For the text-containing cell, return its midpoint in [X, Y] coordinate format. 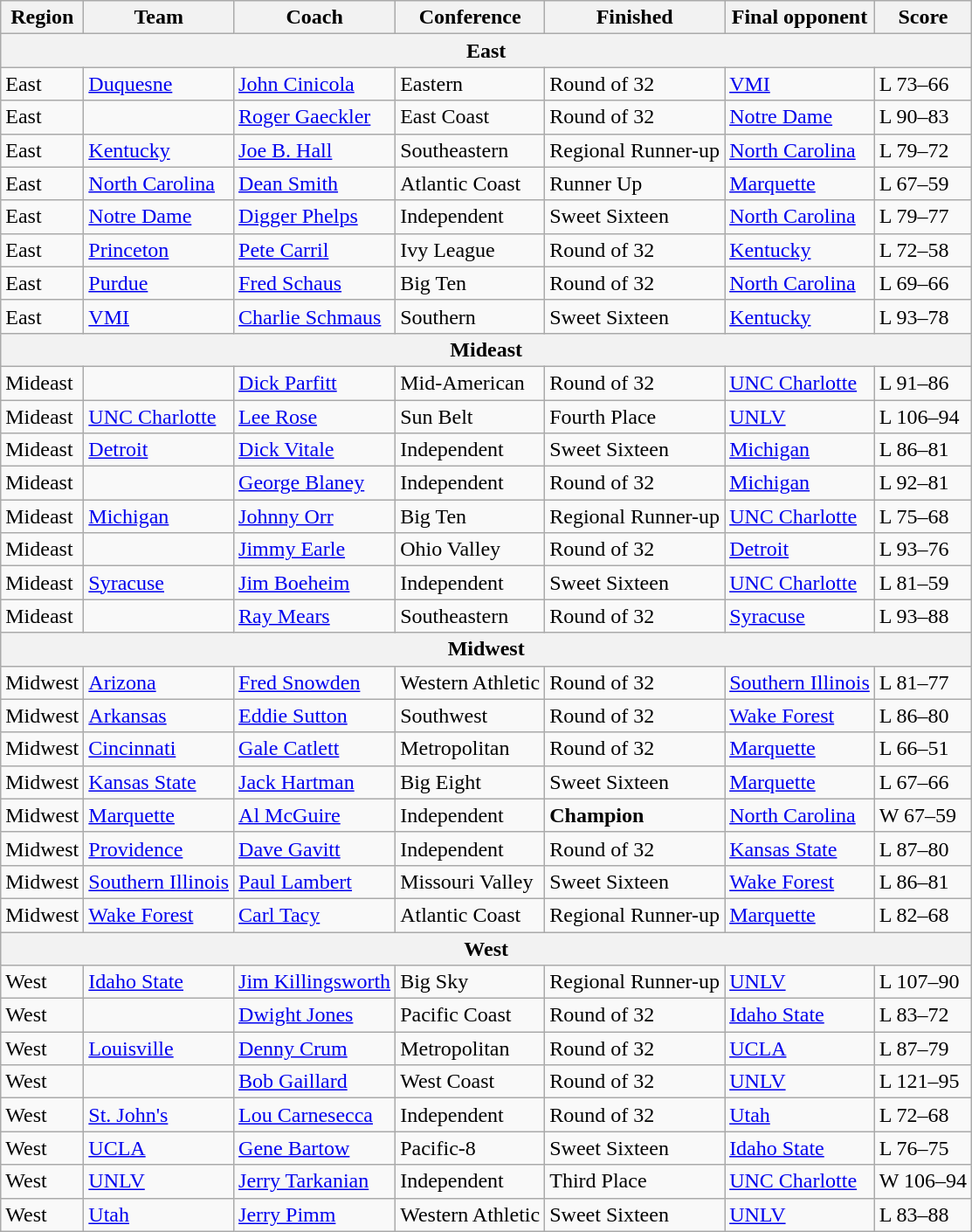
Fred Snowden [314, 682]
L 83–72 [922, 1015]
Duquesne [159, 84]
L 93–76 [922, 550]
L 83–88 [922, 1215]
Mid-American [470, 383]
Dick Parfitt [314, 383]
Southern [470, 316]
Gene Bartow [314, 1148]
Charlie Schmaus [314, 316]
Lou Carnesecca [314, 1115]
L 72–58 [922, 250]
Team [159, 17]
Joe B. Hall [314, 150]
Lee Rose [314, 417]
L 67–59 [922, 183]
Jerry Tarkanian [314, 1181]
L 82–68 [922, 915]
St. John's [159, 1115]
L 81–59 [922, 583]
Sun Belt [470, 417]
Third Place [635, 1181]
W 106–94 [922, 1181]
Final opponent [800, 17]
Arkansas [159, 716]
Princeton [159, 250]
Arizona [159, 682]
Roger Gaeckler [314, 117]
L 106–94 [922, 417]
Jerry Pimm [314, 1215]
Providence [159, 848]
Region [42, 17]
Finished [635, 17]
Jimmy Earle [314, 550]
L 92–81 [922, 483]
Dick Vitale [314, 450]
Big Eight [470, 782]
Digger Phelps [314, 217]
Ohio Valley [470, 550]
East Coast [470, 117]
Paul Lambert [314, 882]
L 87–79 [922, 1049]
L 75–68 [922, 516]
Missouri Valley [470, 882]
John Cinicola [314, 84]
L 90–83 [922, 117]
Dave Gavitt [314, 848]
Johnny Orr [314, 516]
L 86–80 [922, 716]
Big Sky [470, 982]
Ray Mears [314, 616]
Eddie Sutton [314, 716]
L 73–66 [922, 84]
L 91–86 [922, 383]
George Blaney [314, 483]
Louisville [159, 1049]
Southwest [470, 716]
Pacific-8 [470, 1148]
Gale Catlett [314, 749]
Purdue [159, 283]
L 121–95 [922, 1082]
L 66–51 [922, 749]
Pacific Coast [470, 1015]
Fourth Place [635, 417]
Conference [470, 17]
Score [922, 17]
L 93–88 [922, 616]
W 67–59 [922, 815]
Bob Gaillard [314, 1082]
Cincinnati [159, 749]
Eastern [470, 84]
Jim Boeheim [314, 583]
Ivy League [470, 250]
L 79–72 [922, 150]
Carl Tacy [314, 915]
L 93–78 [922, 316]
Champion [635, 815]
L 69–66 [922, 283]
L 72–68 [922, 1115]
Jim Killingsworth [314, 982]
L 67–66 [922, 782]
L 79–77 [922, 217]
L 81–77 [922, 682]
Jack Hartman [314, 782]
Dwight Jones [314, 1015]
Dean Smith [314, 183]
L 87–80 [922, 848]
West Coast [470, 1082]
L 76–75 [922, 1148]
Coach [314, 17]
Fred Schaus [314, 283]
Runner Up [635, 183]
L 107–90 [922, 982]
Denny Crum [314, 1049]
Pete Carril [314, 250]
Al McGuire [314, 815]
